Find where the given text appears and provide that cell's center as [x, y] coordinate. 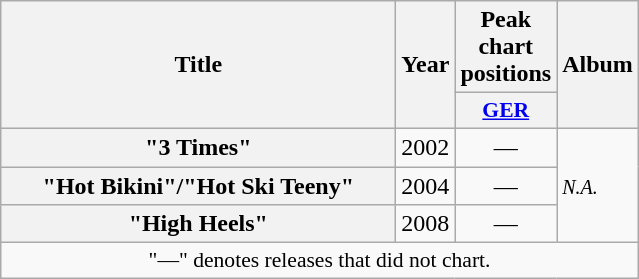
Peak chart positions [506, 47]
GER [506, 111]
2008 [426, 224]
Year [426, 65]
"Hot Bikini"/"Hot Ski Teeny" [198, 185]
"High Heels" [198, 224]
Album [598, 65]
"—" denotes releases that did not chart. [320, 261]
2002 [426, 147]
"3 Times" [198, 147]
2004 [426, 185]
Title [198, 65]
N.A. [598, 185]
